Detect which cell encompasses the target text, then output its [X, Y] center coordinate. 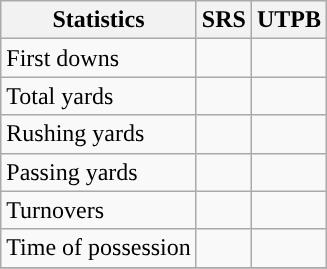
Turnovers [99, 210]
First downs [99, 58]
Time of possession [99, 248]
Statistics [99, 20]
SRS [224, 20]
UTPB [288, 20]
Total yards [99, 96]
Rushing yards [99, 134]
Passing yards [99, 172]
